From the cell containing the given text, extract its center point as (x, y) coordinate. 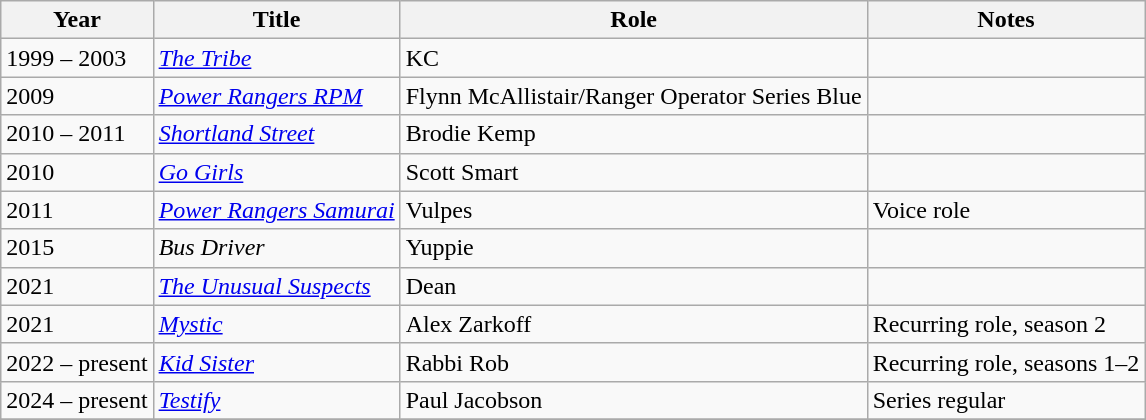
Alex Zarkoff (634, 324)
Role (634, 20)
Series regular (1006, 400)
2024 – present (77, 400)
Notes (1006, 20)
Bus Driver (276, 248)
2010 – 2011 (77, 134)
Mystic (276, 324)
Scott Smart (634, 172)
Rabbi Rob (634, 362)
Title (276, 20)
Kid Sister (276, 362)
Paul Jacobson (634, 400)
Go Girls (276, 172)
Dean (634, 286)
2015 (77, 248)
Shortland Street (276, 134)
1999 – 2003 (77, 58)
Brodie Kemp (634, 134)
Year (77, 20)
Testify (276, 400)
Vulpes (634, 210)
The Tribe (276, 58)
2011 (77, 210)
Flynn McAllistair/Ranger Operator Series Blue (634, 96)
Power Rangers Samurai (276, 210)
Recurring role, season 2 (1006, 324)
2010 (77, 172)
Yuppie (634, 248)
KC (634, 58)
Voice role (1006, 210)
Power Rangers RPM (276, 96)
The Unusual Suspects (276, 286)
2022 – present (77, 362)
2009 (77, 96)
Recurring role, seasons 1–2 (1006, 362)
